Scan for the cell matching the given text and deliver its [X, Y] coordinate at center. 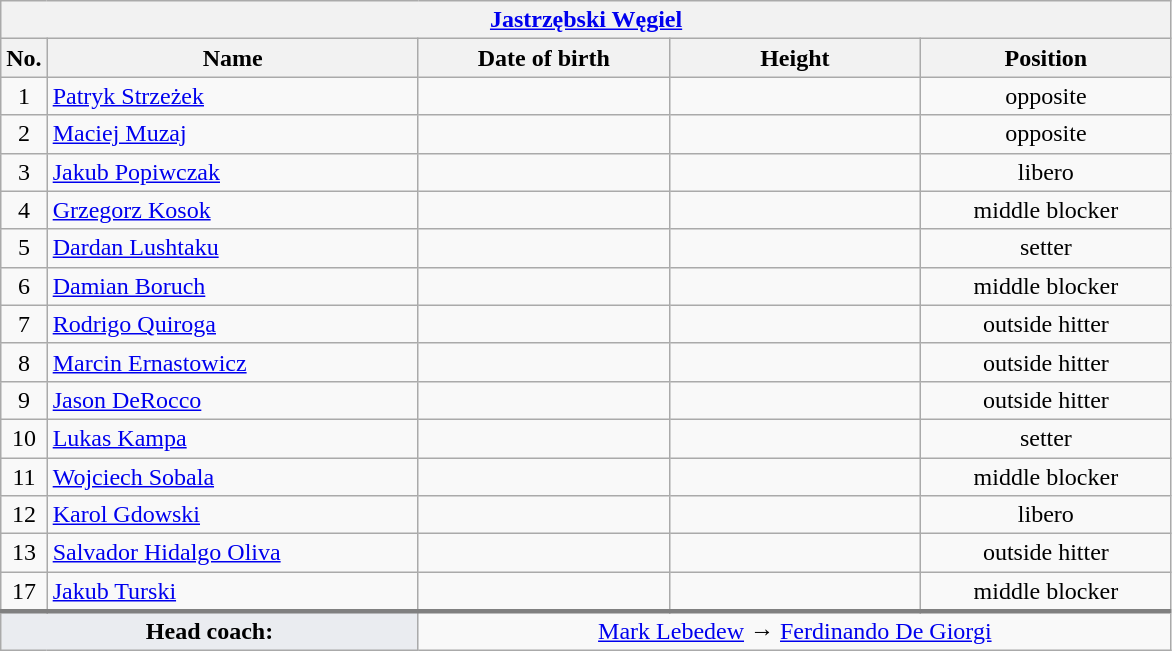
10 [24, 438]
Karol Gdowski [232, 515]
12 [24, 515]
Jastrzębski Węgiel [586, 20]
Grzegorz Kosok [232, 210]
Jakub Turski [232, 592]
Damian Boruch [232, 286]
Date of birth [544, 58]
Maciej Muzaj [232, 134]
11 [24, 477]
7 [24, 324]
1 [24, 96]
Name [232, 58]
13 [24, 553]
2 [24, 134]
No. [24, 58]
Rodrigo Quiroga [232, 324]
Height [794, 58]
Marcin Ernastowicz [232, 362]
Jakub Popiwczak [232, 172]
Jason DeRocco [232, 400]
Dardan Lushtaku [232, 248]
6 [24, 286]
17 [24, 592]
Lukas Kampa [232, 438]
Salvador Hidalgo Oliva [232, 553]
Patryk Strzeżek [232, 96]
Position [1046, 58]
Head coach: [210, 631]
Wojciech Sobala [232, 477]
Mark Lebedew → Ferdinando De Giorgi [794, 631]
4 [24, 210]
8 [24, 362]
3 [24, 172]
5 [24, 248]
9 [24, 400]
